Return (x, y) of the center of cell containing provided text 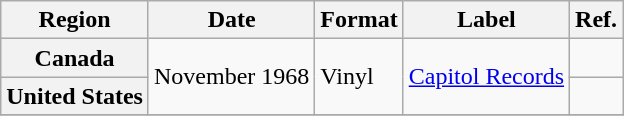
Region (75, 20)
Label (486, 20)
Date (231, 20)
Capitol Records (486, 77)
November 1968 (231, 77)
United States (75, 96)
Ref. (596, 20)
Format (359, 20)
Vinyl (359, 77)
Canada (75, 58)
